Provide the (X, Y) coordinate of the cell's center where the given text is located.  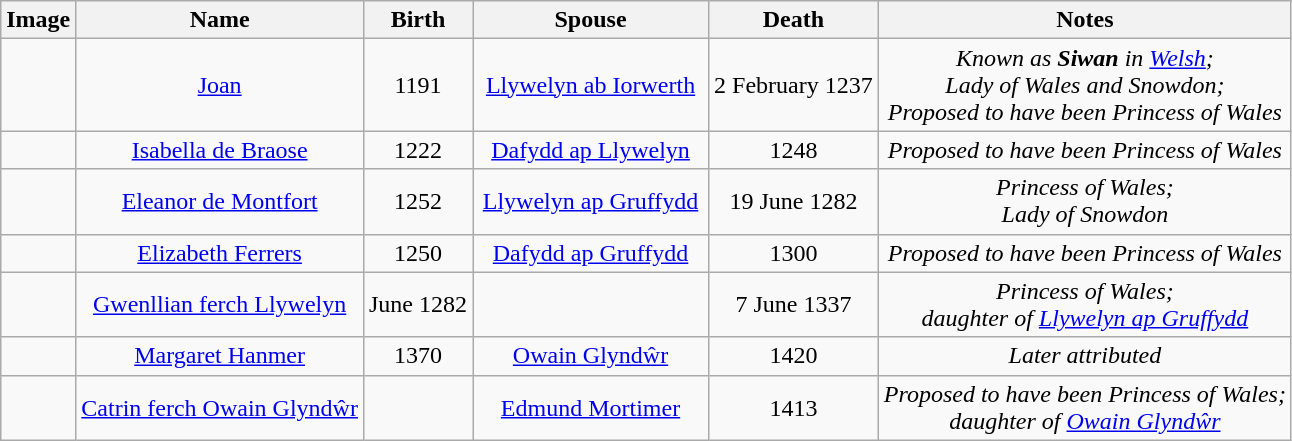
1420 (794, 356)
1250 (418, 253)
Isabella de Braose (220, 150)
1248 (794, 150)
Owain Glyndŵr (590, 356)
Princess of Wales;daughter of Llywelyn ap Gruffydd (1084, 304)
Llywelyn ab Iorwerth (590, 85)
Dafydd ap Gruffydd (590, 253)
1300 (794, 253)
Death (794, 20)
Spouse (590, 20)
Birth (418, 20)
1370 (418, 356)
Catrin ferch Owain Glyndŵr (220, 408)
19 June 1282 (794, 202)
Llywelyn ap Gruffydd (590, 202)
Eleanor de Montfort (220, 202)
Joan (220, 85)
1222 (418, 150)
Gwenllian ferch Llywelyn (220, 304)
Notes (1084, 20)
Proposed to have been Princess of Wales;daughter of Owain Glyndŵr (1084, 408)
Later attributed (1084, 356)
2 February 1237 (794, 85)
Edmund Mortimer (590, 408)
Name (220, 20)
1252 (418, 202)
Dafydd ap Llywelyn (590, 150)
7 June 1337 (794, 304)
Margaret Hanmer (220, 356)
Known as Siwan in Welsh;Lady of Wales and Snowdon;Proposed to have been Princess of Wales (1084, 85)
1191 (418, 85)
Elizabeth Ferrers (220, 253)
June 1282 (418, 304)
Image (38, 20)
Princess of Wales;Lady of Snowdon (1084, 202)
1413 (794, 408)
